Identify which cell holds the provided text, then report its [X, Y] central coordinate. 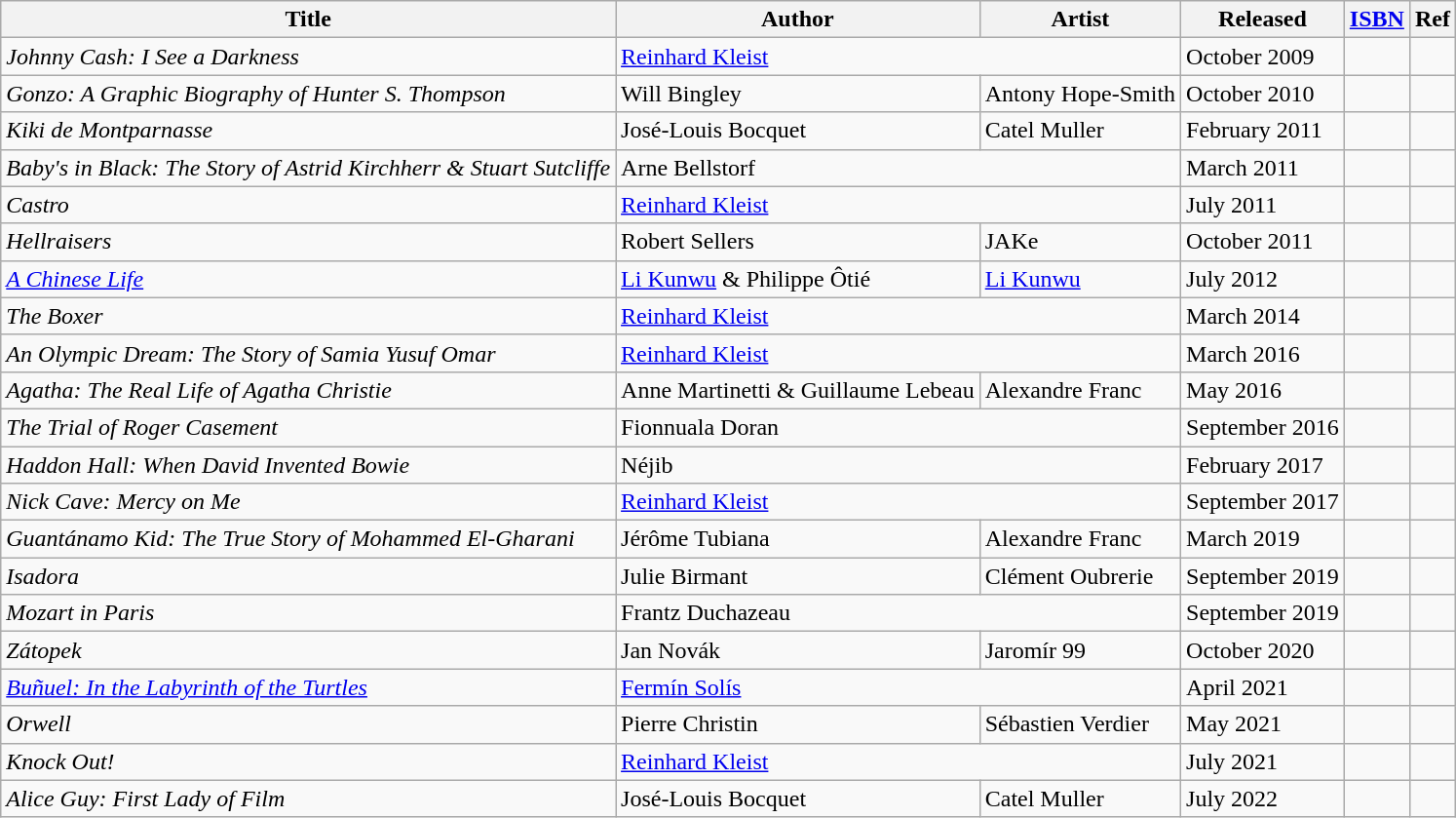
Fionnuala Doran [899, 427]
Zátopek [308, 650]
March 2019 [1263, 539]
Title [308, 19]
JAKe [1080, 242]
Mozart in Paris [308, 613]
Anne Martinetti & Guillaume Lebeau [798, 390]
April 2021 [1263, 687]
May 2021 [1263, 724]
Jérôme Tubiana [798, 539]
Julie Birmant [798, 576]
Jan Novák [798, 650]
Arne Bellstorf [899, 168]
Isadora [308, 576]
Jaromír 99 [1080, 650]
Artist [1080, 19]
July 2011 [1263, 205]
October 2011 [1263, 242]
May 2016 [1263, 390]
An Olympic Dream: The Story of Samia Yusuf Omar [308, 353]
October 2020 [1263, 650]
Pierre Christin [798, 724]
Gonzo: A Graphic Biography of Hunter S. Thompson [308, 94]
July 2022 [1263, 799]
Antony Hope-Smith [1080, 94]
Li Kunwu & Philippe Ôtié [798, 279]
The Trial of Roger Casement [308, 427]
Baby's in Black: The Story of Astrid Kirchherr & Stuart Sutcliffe [308, 168]
Guantánamo Kid: The True Story of Mohammed El-Gharani [308, 539]
February 2011 [1263, 131]
Castro [308, 205]
Nick Cave: Mercy on Me [308, 502]
A Chinese Life [308, 279]
Buñuel: In the Labyrinth of the Turtles [308, 687]
March 2011 [1263, 168]
Alice Guy: First Lady of Film [308, 799]
Agatha: The Real Life of Agatha Christie [308, 390]
September 2017 [1263, 502]
Fermín Solís [899, 687]
Will Bingley [798, 94]
Author [798, 19]
March 2014 [1263, 316]
Clément Oubrerie [1080, 576]
Li Kunwu [1080, 279]
ISBN [1376, 19]
Johnny Cash: I See a Darkness [308, 57]
October 2010 [1263, 94]
July 2012 [1263, 279]
March 2016 [1263, 353]
Hellraisers [308, 242]
Released [1263, 19]
Sébastien Verdier [1080, 724]
Néjib [899, 465]
Ref [1433, 19]
February 2017 [1263, 465]
Orwell [308, 724]
Knock Out! [308, 761]
Robert Sellers [798, 242]
Haddon Hall: When David Invented Bowie [308, 465]
Frantz Duchazeau [899, 613]
September 2016 [1263, 427]
October 2009 [1263, 57]
The Boxer [308, 316]
Kiki de Montparnasse [308, 131]
July 2021 [1263, 761]
